Output the [x, y] coordinate of the center of the cell containing the given text.  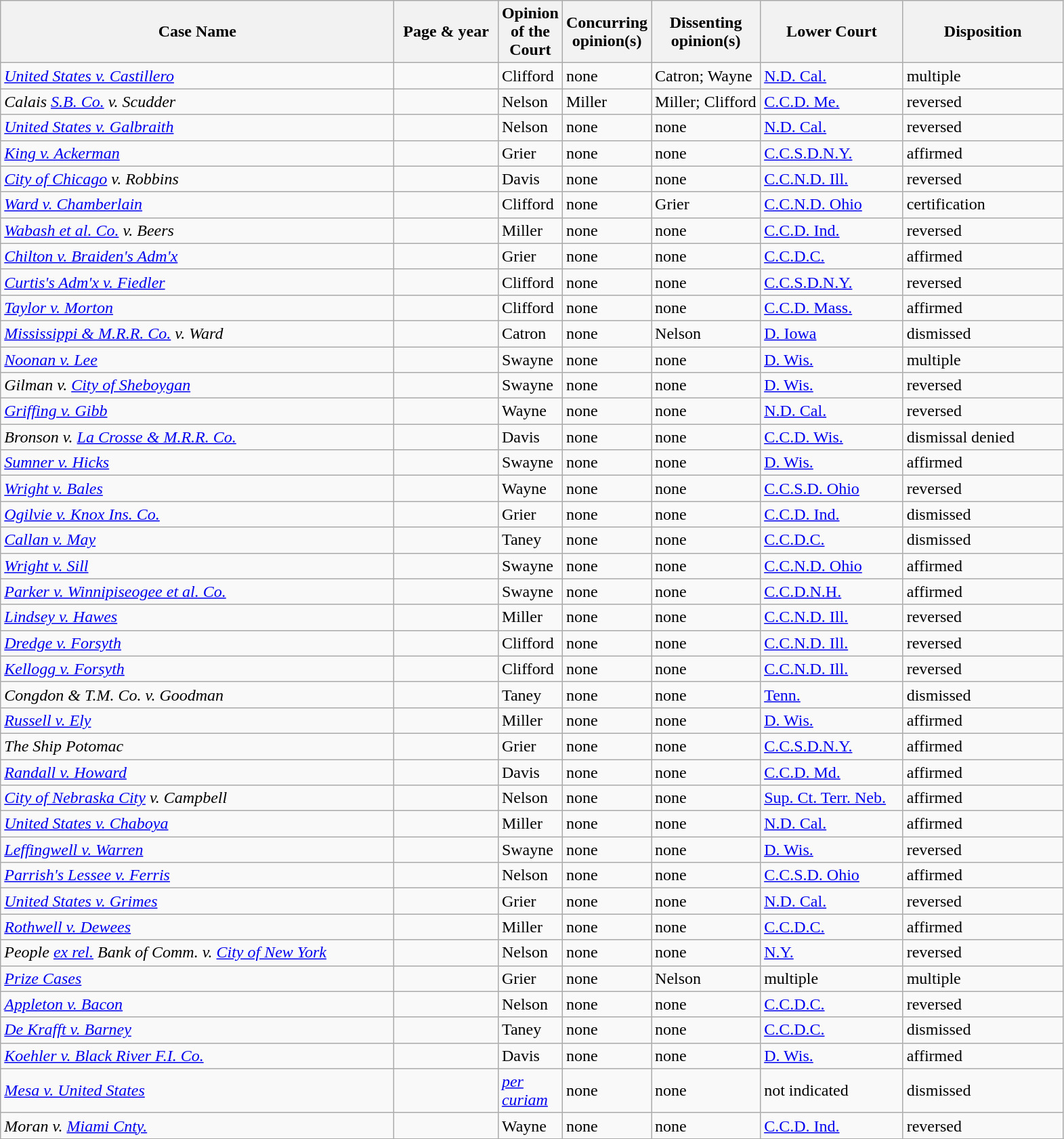
King v. Ackerman [198, 153]
Gilman v. City of Sheboygan [198, 386]
Page & year [446, 32]
Prize Cases [198, 978]
Concurring opinion(s) [607, 32]
not indicated [832, 1091]
Koehler v. Black River F.I. Co. [198, 1056]
Moran v. Miami Cnty. [198, 1125]
De Krafft v. Barney [198, 1030]
Calais S.B. Co. v. Scudder [198, 102]
C.C.D. Wis. [832, 437]
C.C.D.N.H. [832, 592]
N.Y. [832, 953]
People ex rel. Bank of Comm. v. City of New York [198, 953]
Chilton v. Braiden's Adm'x [198, 256]
Ogilvie v. Knox Ins. Co. [198, 514]
Rothwell v. Dewees [198, 927]
The Ship Potomac [198, 746]
Dredge v. Forsyth [198, 643]
Sup. Ct. Terr. Neb. [832, 798]
United States v. Grimes [198, 901]
Dissenting opinion(s) [706, 32]
Lindsey v. Hawes [198, 617]
Ward v. Chamberlain [198, 205]
dismissal denied [983, 437]
United States v. Castillero [198, 76]
Randall v. Howard [198, 772]
United States v. Galbraith [198, 127]
Parker v. Winnipiseogee et al. Co. [198, 592]
Callan v. May [198, 540]
Leffingwell v. Warren [198, 850]
C.C.D. Me. [832, 102]
Opinion of the Court [530, 32]
Wright v. Bales [198, 489]
Kellogg v. Forsyth [198, 669]
Wright v. Sill [198, 566]
Sumner v. Hicks [198, 463]
Griffing v. Gibb [198, 411]
Curtis's Adm'x v. Fiedler [198, 282]
per curiam [530, 1091]
City of Chicago v. Robbins [198, 179]
Appleton v. Bacon [198, 1004]
Miller; Clifford [706, 102]
Tenn. [832, 695]
Catron [530, 333]
Case Name [198, 32]
Congdon & T.M. Co. v. Goodman [198, 695]
Lower Court [832, 32]
Mesa v. United States [198, 1091]
Disposition [983, 32]
Bronson v. La Crosse & M.R.R. Co. [198, 437]
C.C.D. Md. [832, 772]
Taylor v. Morton [198, 308]
C.C.D. Mass. [832, 308]
Wabash et al. Co. v. Beers [198, 230]
City of Nebraska City v. Campbell [198, 798]
Catron; Wayne [706, 76]
Russell v. Ely [198, 720]
Noonan v. Lee [198, 360]
United States v. Chaboya [198, 824]
Mississippi & M.R.R. Co. v. Ward [198, 333]
certification [983, 205]
D. Iowa [832, 333]
Parrish's Lessee v. Ferris [198, 875]
